Provide the (x, y) coordinate of the cell's center where the given text is located.  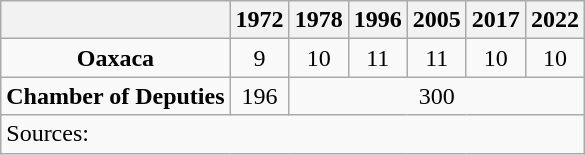
Chamber of Deputies (116, 96)
2017 (496, 20)
1996 (378, 20)
Sources: (293, 134)
300 (436, 96)
Oaxaca (116, 58)
196 (260, 96)
1972 (260, 20)
9 (260, 58)
1978 (318, 20)
2022 (554, 20)
2005 (436, 20)
